Locate the cell with the specified text and output its (X, Y) center coordinate. 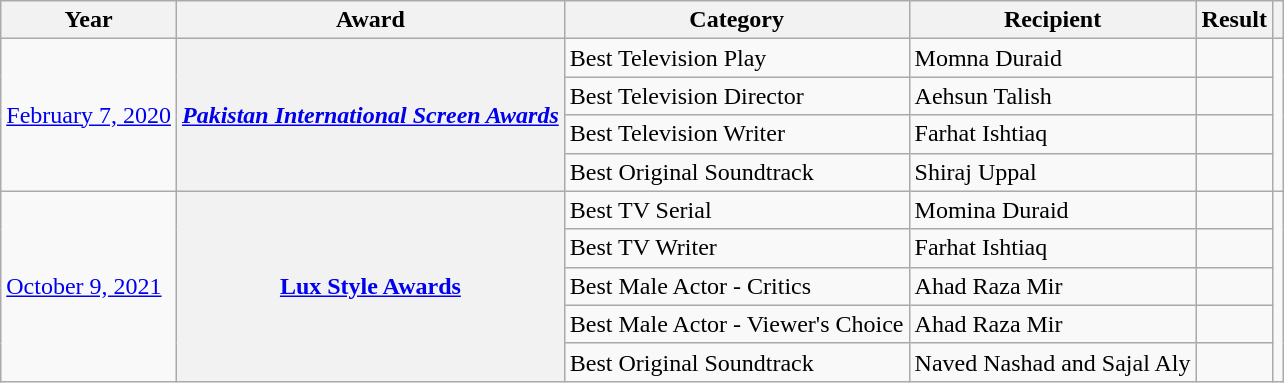
Best TV Serial (736, 210)
Pakistan International Screen Awards (370, 115)
Momna Duraid (1052, 58)
February 7, 2020 (89, 115)
Recipient (1052, 20)
Best Male Actor - Viewer's Choice (736, 324)
Result (1234, 20)
Best Male Actor - Critics (736, 286)
Category (736, 20)
Award (370, 20)
Naved Nashad and Sajal Aly (1052, 362)
October 9, 2021 (89, 286)
Year (89, 20)
Momina Duraid (1052, 210)
Aehsun Talish (1052, 96)
Best Television Writer (736, 134)
Best TV Writer (736, 248)
Best Television Director (736, 96)
Best Television Play (736, 58)
Lux Style Awards (370, 286)
Shiraj Uppal (1052, 172)
